Provide the (X, Y) coordinate of the cell's center where the given text is located.  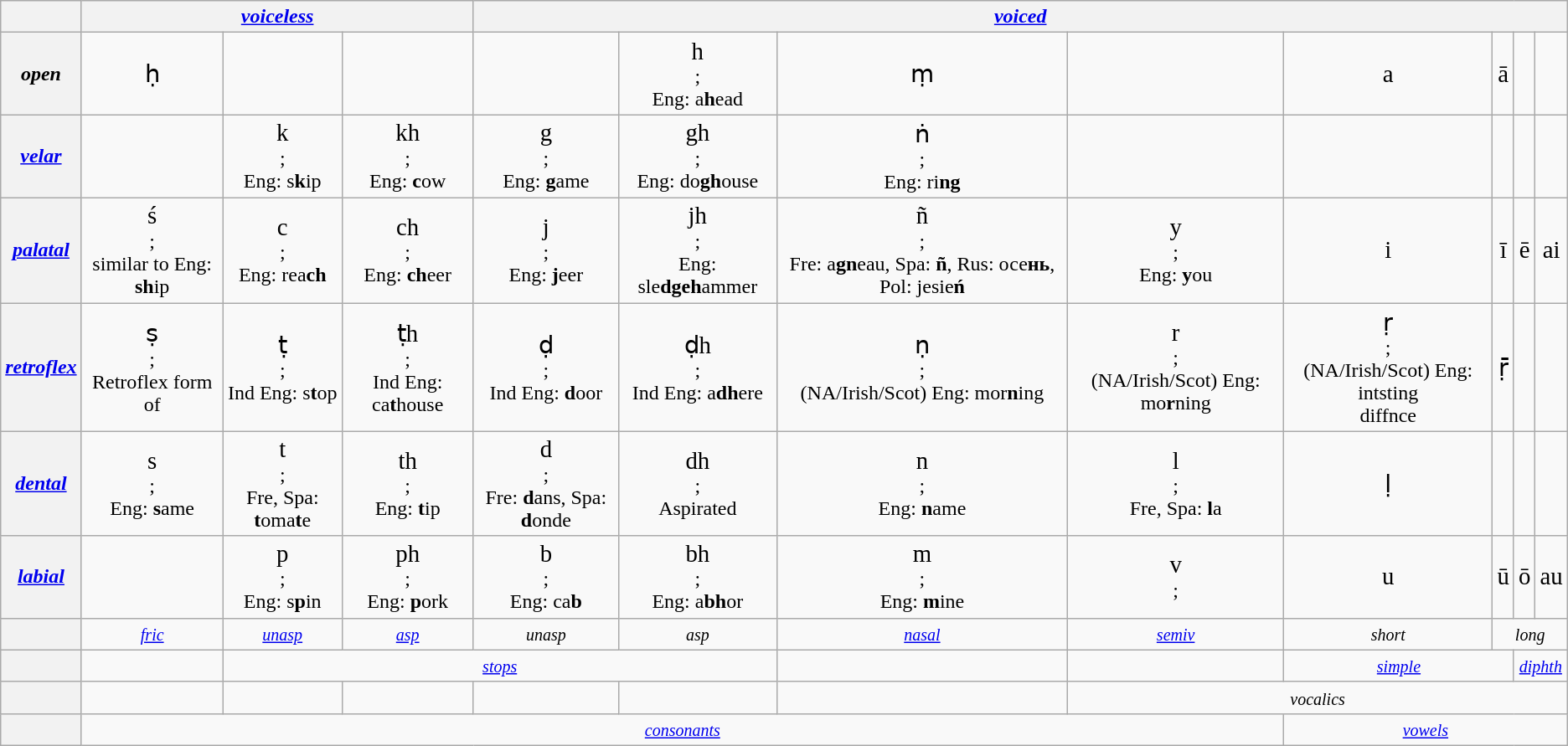
r;(NA/Irish/Scot) Eng: morning (1176, 368)
k; Eng: skip (282, 157)
y; Eng: you (1176, 250)
ai (1551, 250)
ṣ; Retroflex form of (152, 368)
fric (152, 634)
dh; Aspirated (699, 484)
jh; Eng: sledgehammer (699, 250)
p; Eng: spin (282, 577)
t; Fre, Spa: tomate (282, 484)
ṃ (922, 74)
a (1388, 74)
stops (499, 666)
ṇ; (NA/Irish/Scot) Eng: morning (922, 368)
ḥ (152, 74)
m; Eng: mine (922, 577)
diphth (1540, 666)
ē (1524, 250)
palatal (41, 250)
ṭ; Ind Eng: stop (282, 368)
gh; Eng: doghouse (699, 157)
voiceless (277, 17)
u (1388, 577)
bh; Eng: abhor (699, 577)
ḍh; Ind Eng: adhere (699, 368)
h; Eng: ahead (699, 74)
short (1388, 634)
vowels (1426, 729)
ph; Eng: pork (407, 577)
labial (41, 577)
ō (1524, 577)
n; Eng: name (922, 484)
l; Fre, Spa: la (1176, 484)
ṭh; Ind Eng: cathouse (407, 368)
au (1551, 577)
velar (41, 157)
ū (1503, 577)
j; Eng: jeer (546, 250)
ṝ (1503, 368)
ā (1503, 74)
simple (1399, 666)
ñ; Fre: agneau, Spa: ñ, Rus: осень, Pol: jesień (922, 250)
ṛ;(NA/Irish/Scot) Eng: intstingdiffnce (1388, 368)
vocalics (1318, 697)
s;Eng: same (152, 484)
consonants (682, 729)
g; Eng: game (546, 157)
i (1388, 250)
ṅ; Eng: ring (922, 157)
th; Eng: tip (407, 484)
dental (41, 484)
semiv (1176, 634)
ḷ (1388, 484)
c; Eng: reach (282, 250)
b; Eng: cab (546, 577)
d; Fre: dans, Spa: donde (546, 484)
ī (1503, 250)
voiced (1020, 17)
long (1529, 634)
ḍ; Ind Eng: door (546, 368)
kh; Eng: cow (407, 157)
ch; Eng: cheer (407, 250)
v; (1176, 577)
ś; similar to Eng: ship (152, 250)
open (41, 74)
nasal (922, 634)
retroflex (41, 368)
